Capture the cell that displays the provided text and extract its [x, y] central coordinate. 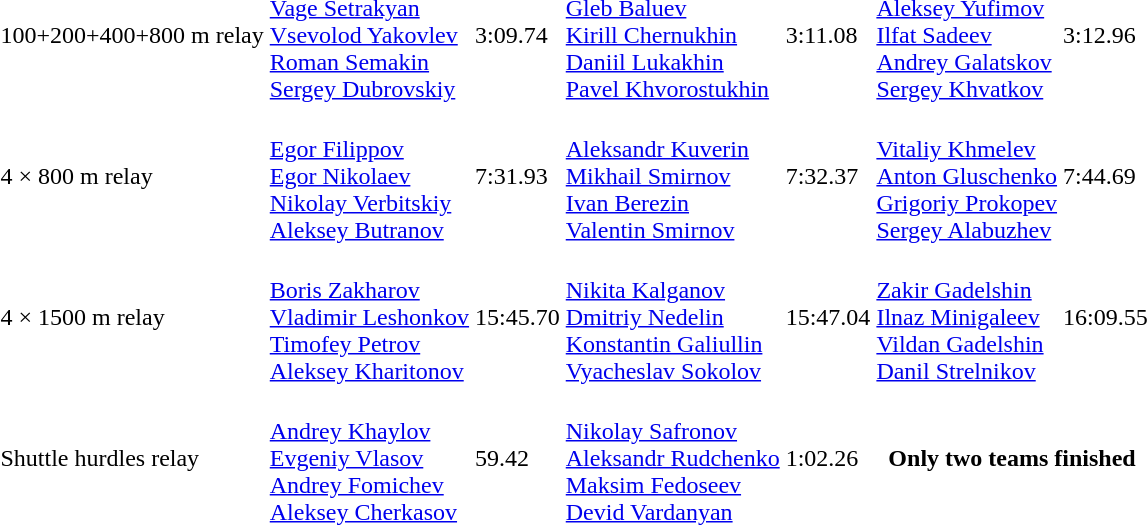
Nikita Kalganov Dmitriy Nedelin Konstantin Galiullin Vyacheslav Sokolov [672, 317]
Vitaliy Khmelev Anton Gluschenko Grigoriy Prokopev Sergey Alabuzhev [967, 176]
15:45.70 [518, 317]
7:32.37 [828, 176]
Egor Filippov Egor Nikolaev Nikolay Verbitskiy Aleksey Butranov [369, 176]
Aleksandr Kuverin Mikhail Smirnov Ivan Berezin Valentin Smirnov [672, 176]
Zakir Gadelshin Ilnaz Minigaleev Vildan Gadelshin Danil Strelnikov [967, 317]
15:47.04 [828, 317]
Boris Zakharov Vladimir Leshonkov Timofey Petrov Aleksey Kharitonov [369, 317]
7:31.93 [518, 176]
